Search for the cell housing the specified text and yield its (X, Y) center coordinate. 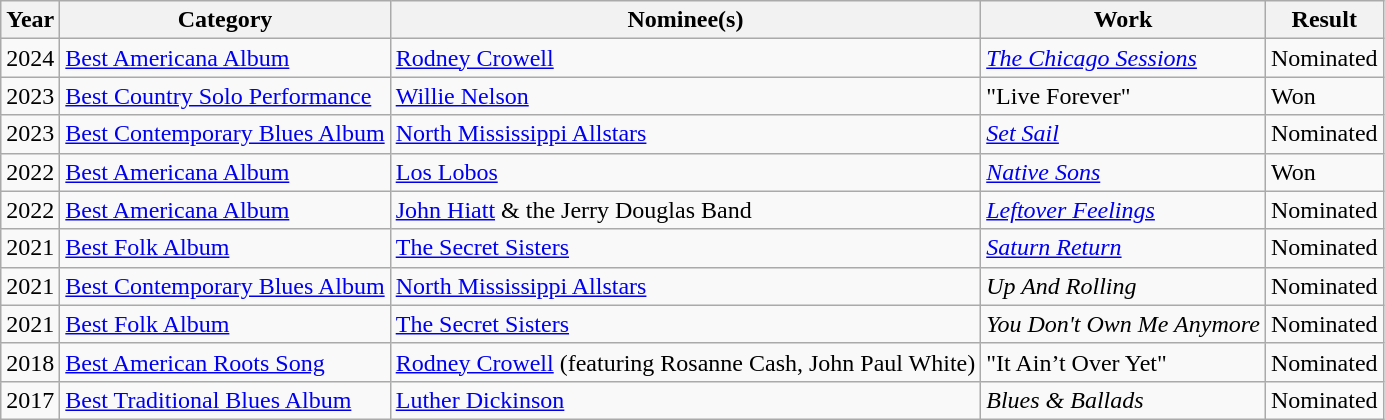
Rodney Crowell (featuring Rosanne Cash, John Paul White) (686, 362)
Year (30, 20)
Saturn Return (1124, 248)
Best Traditional Blues Album (225, 400)
Result (1324, 20)
Native Sons (1124, 172)
2017 (30, 400)
John Hiatt & the Jerry Douglas Band (686, 210)
2024 (30, 58)
Blues & Ballads (1124, 400)
Luther Dickinson (686, 400)
Nominee(s) (686, 20)
"It Ain’t Over Yet" (1124, 362)
Best American Roots Song (225, 362)
Up And Rolling (1124, 286)
Leftover Feelings (1124, 210)
"Live Forever" (1124, 96)
Work (1124, 20)
Best Country Solo Performance (225, 96)
2018 (30, 362)
The Chicago Sessions (1124, 58)
Los Lobos (686, 172)
Rodney Crowell (686, 58)
Category (225, 20)
You Don't Own Me Anymore (1124, 324)
Willie Nelson (686, 96)
Set Sail (1124, 134)
